Return [X, Y] of the center of cell containing provided text 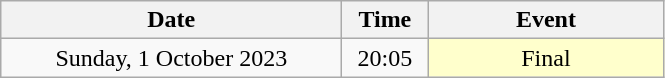
20:05 [385, 58]
Time [385, 20]
Event [546, 20]
Date [172, 20]
Final [546, 58]
Sunday, 1 October 2023 [172, 58]
